Return [x, y] of the center of cell containing provided text 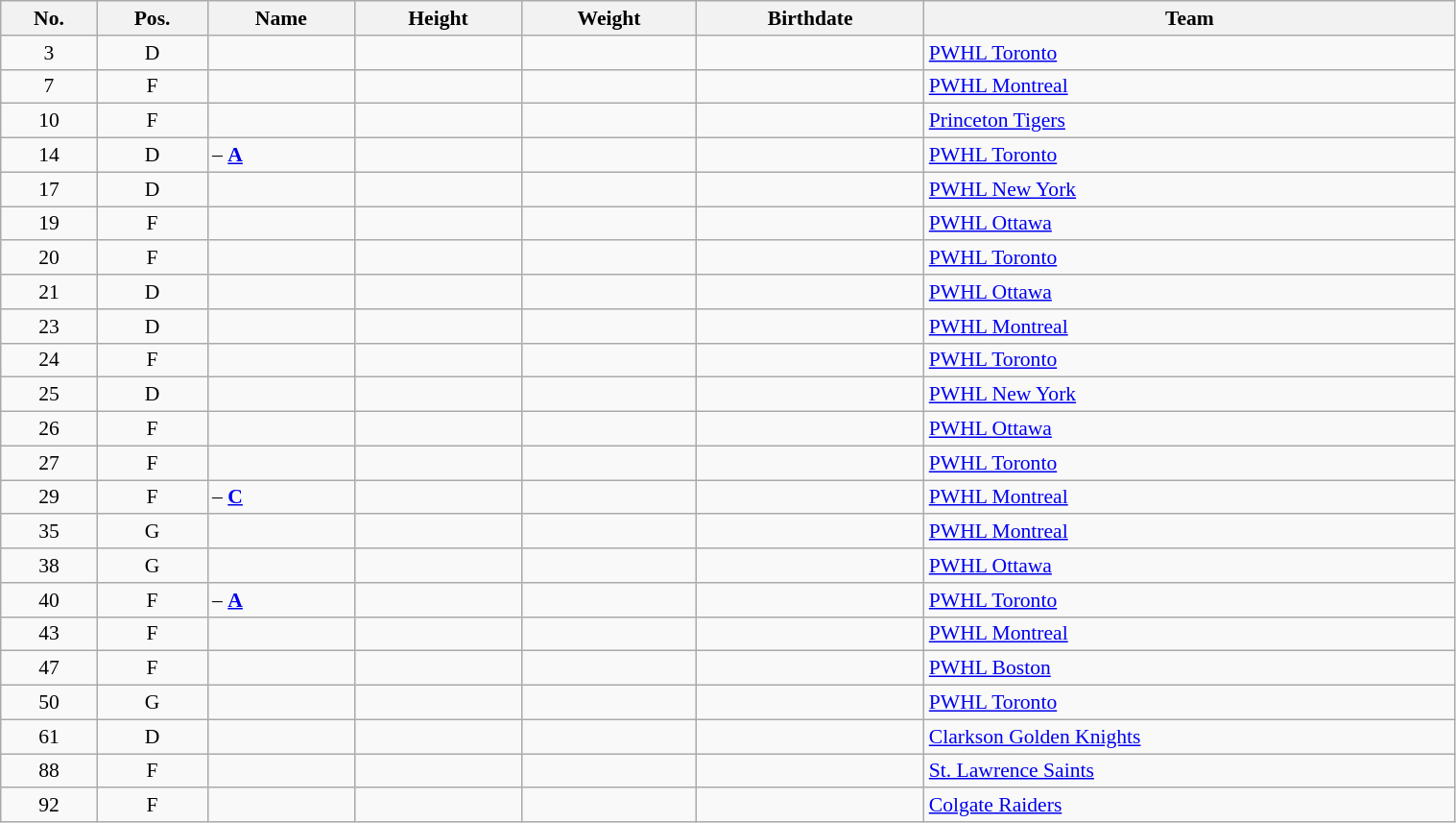
Pos. [152, 18]
10 [49, 121]
24 [49, 360]
St. Lawrence Saints [1190, 771]
40 [49, 600]
26 [49, 429]
27 [49, 463]
Team [1190, 18]
92 [49, 806]
Colgate Raiders [1190, 806]
PWHL Boston [1190, 668]
61 [49, 737]
Princeton Tigers [1190, 121]
21 [49, 292]
20 [49, 258]
Name [281, 18]
23 [49, 327]
29 [49, 497]
43 [49, 634]
7 [49, 86]
25 [49, 395]
38 [49, 566]
Birthdate [810, 18]
3 [49, 53]
50 [49, 703]
– C [281, 497]
47 [49, 668]
Weight [609, 18]
17 [49, 189]
Height [439, 18]
35 [49, 532]
Clarkson Golden Knights [1190, 737]
14 [49, 156]
No. [49, 18]
88 [49, 771]
19 [49, 224]
